Find where the given text appears and provide that cell's center as (x, y) coordinate. 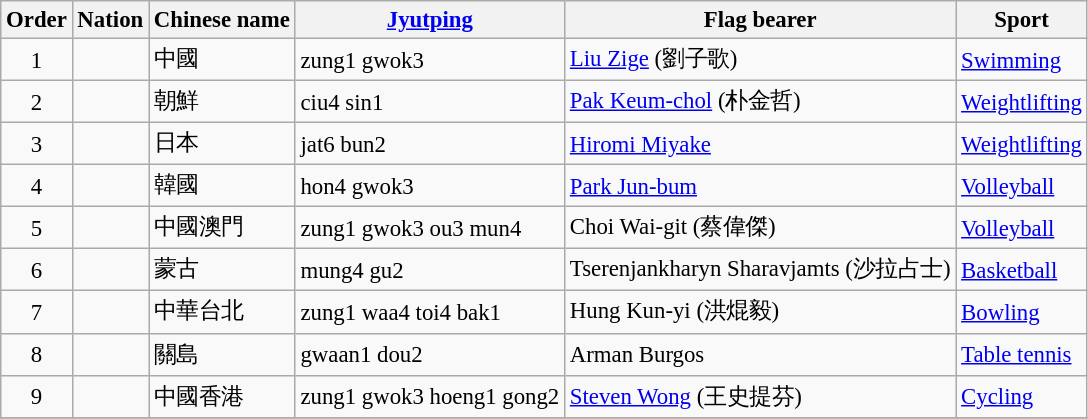
8 (36, 354)
Swimming (1022, 60)
ciu4 sin1 (430, 102)
Jyutping (430, 20)
gwaan1 dou2 (430, 354)
Steven Wong (王史提芬) (760, 396)
Cycling (1022, 396)
7 (36, 312)
Bowling (1022, 312)
日本 (222, 144)
Hung Kun-yi (洪焜毅) (760, 312)
中華台北 (222, 312)
zung1 gwok3 hoeng1 gong2 (430, 396)
韓國 (222, 186)
朝鮮 (222, 102)
9 (36, 396)
Chinese name (222, 20)
Choi Wai-git (蔡偉傑) (760, 228)
Liu Zige (劉子歌) (760, 60)
Hiromi Miyake (760, 144)
1 (36, 60)
zung1 gwok3 (430, 60)
Tserenjankharyn Sharavjamts (沙拉占士) (760, 270)
5 (36, 228)
zung1 waa4 toi4 bak1 (430, 312)
zung1 gwok3 ou3 mun4 (430, 228)
hon4 gwok3 (430, 186)
3 (36, 144)
mung4 gu2 (430, 270)
Order (36, 20)
2 (36, 102)
6 (36, 270)
Arman Burgos (760, 354)
Park Jun-bum (760, 186)
Flag bearer (760, 20)
Basketball (1022, 270)
蒙古 (222, 270)
中國香港 (222, 396)
關島 (222, 354)
中國 (222, 60)
Sport (1022, 20)
4 (36, 186)
Table tennis (1022, 354)
Pak Keum-chol (朴金哲) (760, 102)
Nation (110, 20)
jat6 bun2 (430, 144)
中國澳門 (222, 228)
